Determine the [X, Y] coordinate at the center of the cell enclosing the given text.  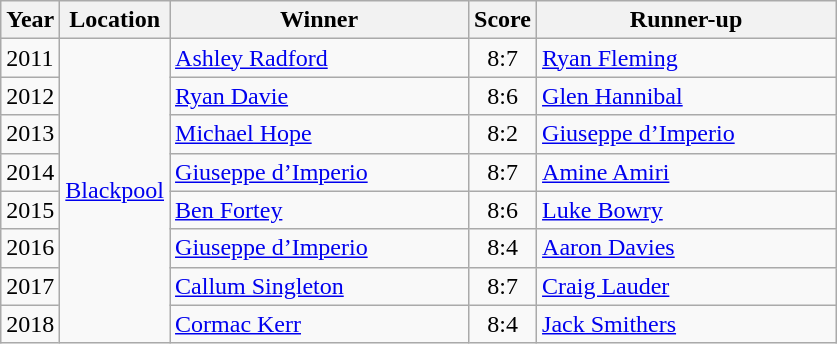
2013 [30, 134]
2018 [30, 324]
8:2 [503, 134]
Callum Singleton [320, 286]
Year [30, 20]
Ashley Radford [320, 58]
Ryan Davie [320, 96]
2012 [30, 96]
2015 [30, 210]
Location [115, 20]
2016 [30, 248]
Craig Lauder [686, 286]
Ryan Fleming [686, 58]
Jack Smithers [686, 324]
Score [503, 20]
Amine Amiri [686, 172]
Runner-up [686, 20]
Glen Hannibal [686, 96]
Blackpool [115, 191]
2014 [30, 172]
Winner [320, 20]
Cormac Kerr [320, 324]
2017 [30, 286]
Michael Hope [320, 134]
Ben Fortey [320, 210]
Luke Bowry [686, 210]
Aaron Davies [686, 248]
2011 [30, 58]
